Search for the cell housing the specified text and yield its (X, Y) center coordinate. 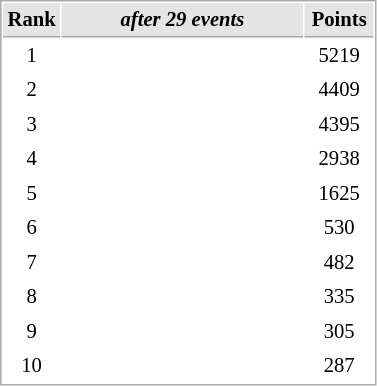
335 (340, 296)
8 (32, 296)
482 (340, 262)
9 (32, 332)
3 (32, 124)
4395 (340, 124)
2 (32, 90)
530 (340, 228)
4409 (340, 90)
after 29 events (183, 20)
1 (32, 56)
5 (32, 194)
Rank (32, 20)
4 (32, 158)
10 (32, 366)
5219 (340, 56)
Points (340, 20)
1625 (340, 194)
305 (340, 332)
287 (340, 366)
6 (32, 228)
7 (32, 262)
2938 (340, 158)
